Return the (x, y) coordinate for the center point of the cell that contains the specified text.  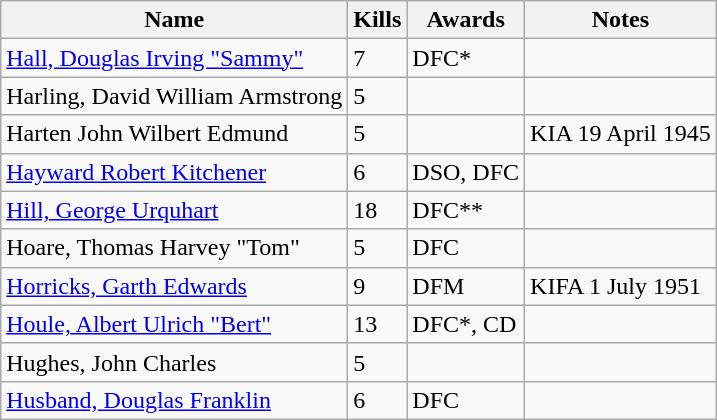
Husband, Douglas Franklin (174, 400)
KIA 19 April 1945 (621, 134)
Hughes, John Charles (174, 362)
Awards (466, 20)
7 (378, 58)
Hoare, Thomas Harvey "Tom" (174, 248)
9 (378, 286)
Hayward Robert Kitchener (174, 172)
Hill, George Urquhart (174, 210)
Harling, David William Armstrong (174, 96)
18 (378, 210)
Houle, Albert Ulrich "Bert" (174, 324)
KIFA 1 July 1951 (621, 286)
DFM (466, 286)
DSO, DFC (466, 172)
Horricks, Garth Edwards (174, 286)
DFC* (466, 58)
13 (378, 324)
Notes (621, 20)
Name (174, 20)
DFC** (466, 210)
Harten John Wilbert Edmund (174, 134)
DFC*, CD (466, 324)
Kills (378, 20)
Hall, Douglas Irving "Sammy" (174, 58)
